Detect which cell encompasses the target text, then output its [x, y] center coordinate. 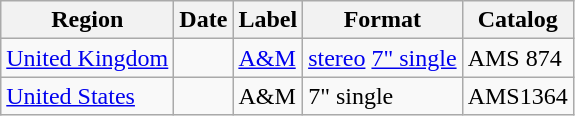
Format [382, 20]
Date [204, 20]
Region [88, 20]
7" single [382, 96]
stereo 7" single [382, 58]
United Kingdom [88, 58]
AMS 874 [518, 58]
United States [88, 96]
Label [268, 20]
Catalog [518, 20]
AMS1364 [518, 96]
